Find where the given text appears and provide that cell's center as (X, Y) coordinate. 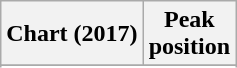
Chart (2017) (72, 34)
Peak position (189, 34)
